Provide the [x, y] coordinate of the cell's center where the given text is located.  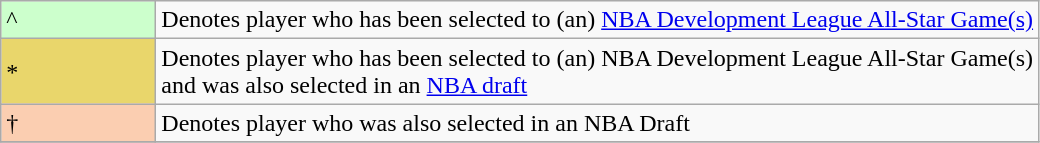
^ [78, 20]
† [78, 123]
* [78, 72]
Denotes player who has been selected to (an) NBA Development League All-Star Game(s) [598, 20]
Denotes player who was also selected in an NBA Draft [598, 123]
Denotes player who has been selected to (an) NBA Development League All-Star Game(s) and was also selected in an NBA draft [598, 72]
